Find where the given text appears and provide that cell's center as [X, Y] coordinate. 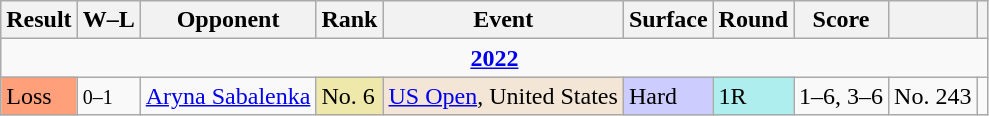
W–L [108, 20]
Loss [39, 96]
No. 6 [350, 96]
Event [503, 20]
Opponent [228, 20]
1–6, 3–6 [842, 96]
Surface [668, 20]
Aryna Sabalenka [228, 96]
2022 [494, 58]
Score [842, 20]
Result [39, 20]
Rank [350, 20]
Hard [668, 96]
1R [753, 96]
Round [753, 20]
0–1 [108, 96]
US Open, United States [503, 96]
No. 243 [933, 96]
